Search for the cell housing the specified text and yield its (X, Y) center coordinate. 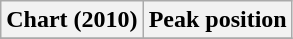
Chart (2010) (72, 20)
Peak position (218, 20)
